Scan for the cell matching the given text and deliver its (x, y) coordinate at center. 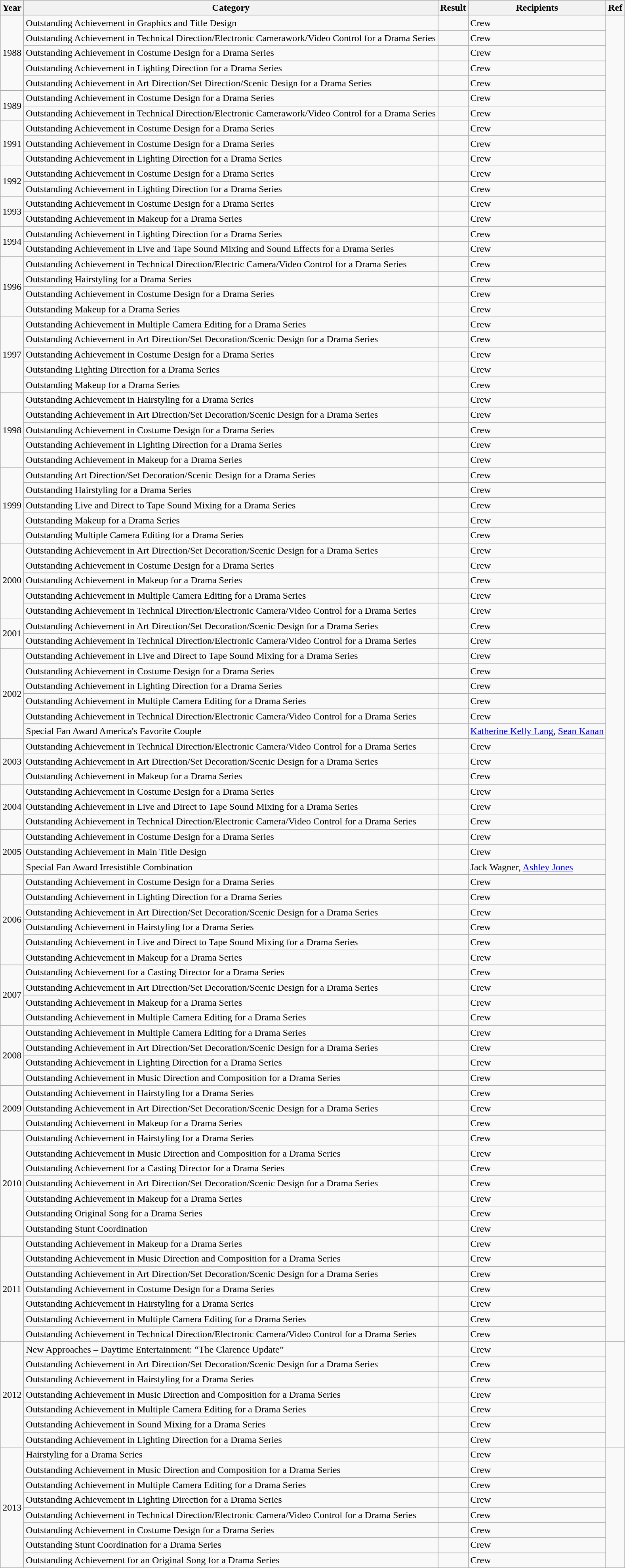
Outstanding Achievement in Art Direction/Set Direction/Scenic Design for a Drama Series (231, 83)
Outstanding Stunt Coordination (231, 1229)
Special Fan Award America's Favorite Couple (231, 731)
New Approaches – Daytime Entertainment: “The Clarence Update” (231, 1349)
Result (453, 8)
Outstanding Achievement for an Original Song for a Drama Series (231, 1560)
1996 (12, 287)
Ref (615, 8)
1989 (12, 106)
2013 (12, 1507)
1991 (12, 143)
2001 (12, 633)
2008 (12, 1055)
Katherine Kelly Lang, Sean Kanan (537, 731)
Hairstyling for a Drama Series (231, 1455)
2004 (12, 807)
Special Fan Award Irresistible Combination (231, 867)
2010 (12, 1183)
Year (12, 8)
Outstanding Achievement in Graphics and Title Design (231, 23)
2006 (12, 919)
1997 (12, 354)
Recipients (537, 8)
Outstanding Stunt Coordination for a Drama Series (231, 1545)
Outstanding Achievement in Technical Direction/Electric Camera/Video Control for a Drama Series (231, 264)
2005 (12, 852)
1992 (12, 181)
Outstanding Art Direction/Set Decoration/Scenic Design for a Drama Series (231, 475)
Jack Wagner, Ashley Jones (537, 867)
2011 (12, 1289)
1998 (12, 430)
Outstanding Achievement in Sound Mixing for a Drama Series (231, 1425)
2009 (12, 1108)
2012 (12, 1394)
Category (231, 8)
1994 (12, 242)
2000 (12, 580)
1999 (12, 505)
Outstanding Original Song for a Drama Series (231, 1214)
1993 (12, 211)
Outstanding Live and Direct to Tape Sound Mixing for a Drama Series (231, 505)
Outstanding Achievement in Live and Tape Sound Mixing and Sound Effects for a Drama Series (231, 249)
Outstanding Achievement in Main Title Design (231, 852)
Outstanding Lighting Direction for a Drama Series (231, 369)
Outstanding Multiple Camera Editing for a Drama Series (231, 535)
2007 (12, 995)
2003 (12, 761)
2002 (12, 693)
1988 (12, 53)
